Provide the [X, Y] coordinate of the cell's center where the given text is located.  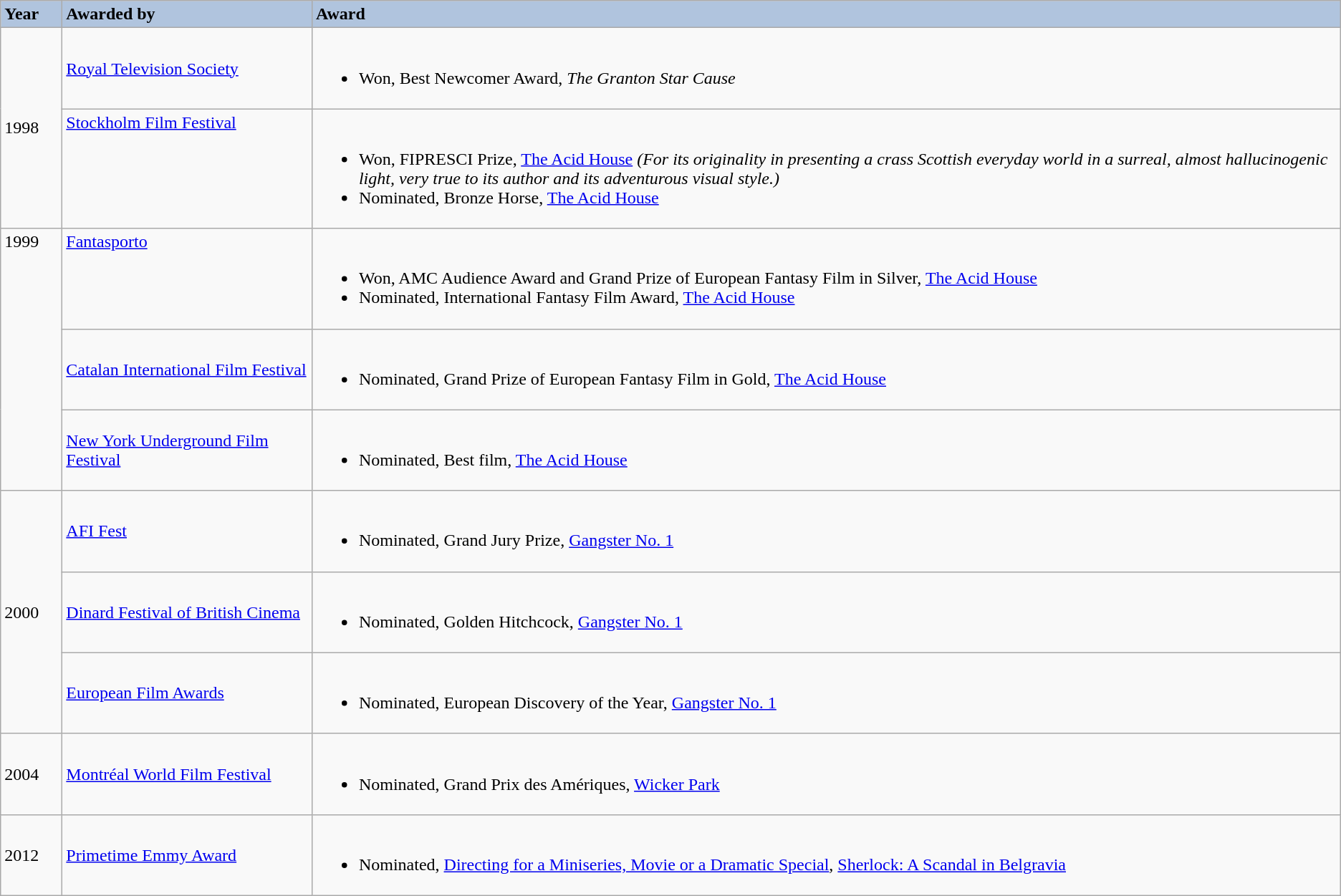
1998 [32, 128]
AFI Fest [188, 531]
Nominated, European Discovery of the Year, Gangster No. 1 [826, 693]
Nominated, Grand Prize of European Fantasy Film in Gold, The Acid House [826, 370]
Royal Television Society [188, 69]
2012 [32, 855]
Catalan International Film Festival [188, 370]
Dinard Festival of British Cinema [188, 612]
Won, AMC Audience Award and Grand Prize of European Fantasy Film in Silver, The Acid HouseNominated, International Fantasy Film Award, The Acid House [826, 279]
European Film Awards [188, 693]
Nominated, Grand Prix des Amériques, Wicker Park [826, 774]
New York Underground Film Festival [188, 450]
Nominated, Directing for a Miniseries, Movie or a Dramatic Special, Sherlock: A Scandal in Belgravia [826, 855]
Won, Best Newcomer Award, The Granton Star Cause [826, 69]
Award [826, 14]
Nominated, Golden Hitchcock, Gangster No. 1 [826, 612]
Fantasporto [188, 279]
Awarded by [188, 14]
Primetime Emmy Award [188, 855]
Stockholm Film Festival [188, 169]
2000 [32, 612]
1999 [32, 360]
Year [32, 14]
2004 [32, 774]
Montréal World Film Festival [188, 774]
Nominated, Grand Jury Prize, Gangster No. 1 [826, 531]
Nominated, Best film, The Acid House [826, 450]
